Search for the cell housing the specified text and yield its [X, Y] center coordinate. 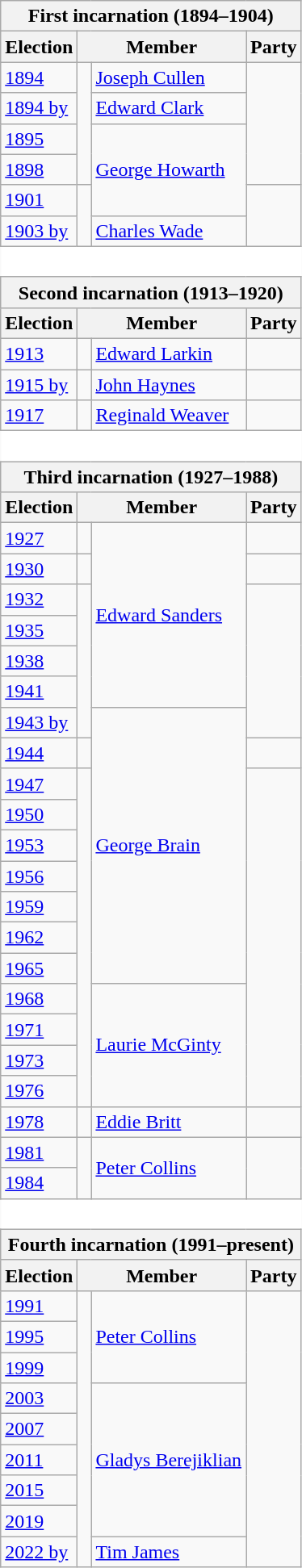
1991 [39, 1306]
Tim James [169, 1552]
Eddie Britt [169, 1122]
2019 [39, 1521]
Joseph Cullen [169, 77]
1935 [39, 630]
1973 [39, 1060]
1984 [39, 1183]
1898 [39, 169]
1941 [39, 692]
1962 [39, 938]
Third incarnation (1927–1988) [151, 477]
Laurie McGinty [169, 1045]
2003 [39, 1399]
1894 [39, 77]
1976 [39, 1091]
1932 [39, 600]
1968 [39, 999]
1953 [39, 845]
Gladys Berejiklian [169, 1460]
1930 [39, 569]
1978 [39, 1122]
1965 [39, 968]
1903 by [39, 231]
Edward Sanders [169, 615]
1895 [39, 139]
1915 by [39, 385]
1927 [39, 538]
1956 [39, 876]
Edward Clark [169, 108]
1944 [39, 753]
1959 [39, 907]
2011 [39, 1460]
George Brain [169, 846]
Second incarnation (1913–1920) [151, 292]
First incarnation (1894–1904) [151, 16]
Fourth incarnation (1991–present) [151, 1244]
Edward Larkin [169, 353]
1938 [39, 661]
2022 by [39, 1552]
1999 [39, 1368]
George Howarth [169, 169]
1917 [39, 416]
1894 by [39, 108]
1950 [39, 814]
1943 by [39, 722]
John Haynes [169, 385]
2007 [39, 1429]
1913 [39, 353]
1971 [39, 1030]
1995 [39, 1336]
1981 [39, 1152]
2015 [39, 1491]
Charles Wade [169, 231]
1947 [39, 784]
Reginald Weaver [169, 416]
1901 [39, 200]
